For the text-containing cell, return its midpoint in [x, y] coordinate format. 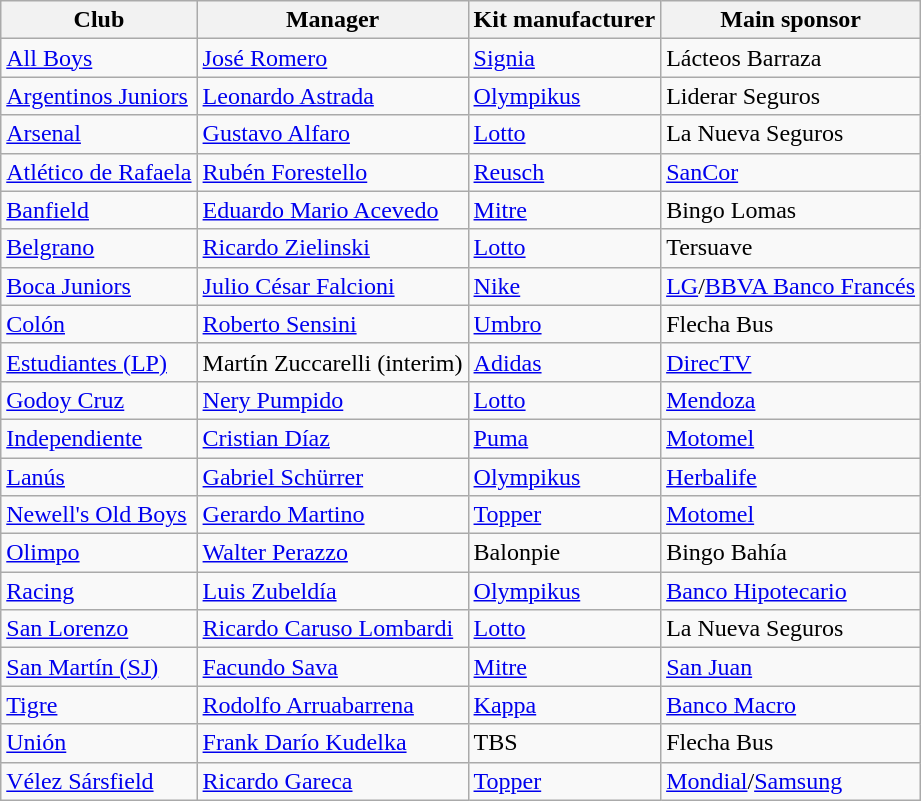
Kappa [564, 705]
Puma [564, 438]
Olimpo [99, 553]
Mondial/Samsung [791, 781]
LG/BBVA Banco Francés [791, 286]
Ricardo Zielinski [332, 248]
José Romero [332, 58]
Manager [332, 20]
Boca Juniors [99, 286]
Adidas [564, 362]
SanCor [791, 172]
Tigre [99, 705]
Martín Zuccarelli (interim) [332, 362]
Leonardo Astrada [332, 96]
Newell's Old Boys [99, 515]
Umbro [564, 324]
Reusch [564, 172]
Colón [99, 324]
Rodolfo Arruabarrena [332, 705]
DirecTV [791, 362]
Estudiantes (LP) [99, 362]
Liderar Seguros [791, 96]
Club [99, 20]
Independiente [99, 438]
Racing [99, 591]
Roberto Sensini [332, 324]
TBS [564, 743]
Herbalife [791, 477]
Nike [564, 286]
Kit manufacturer [564, 20]
Cristian Díaz [332, 438]
Unión [99, 743]
Argentinos Juniors [99, 96]
Frank Darío Kudelka [332, 743]
Vélez Sársfield [99, 781]
Main sponsor [791, 20]
Gerardo Martino [332, 515]
Banco Macro [791, 705]
Belgrano [99, 248]
Gustavo Alfaro [332, 134]
Lanús [99, 477]
Tersuave [791, 248]
Godoy Cruz [99, 400]
San Martín (SJ) [99, 667]
Gabriel Schürrer [332, 477]
Atlético de Rafaela [99, 172]
Ricardo Caruso Lombardi [332, 629]
San Lorenzo [99, 629]
Bingo Lomas [791, 210]
Balonpie [564, 553]
Ricardo Gareca [332, 781]
San Juan [791, 667]
Nery Pumpido [332, 400]
Banco Hipotecario [791, 591]
Arsenal [99, 134]
Eduardo Mario Acevedo [332, 210]
Signia [564, 58]
Banfield [99, 210]
Rubén Forestello [332, 172]
Mendoza [791, 400]
Lácteos Barraza [791, 58]
Bingo Bahía [791, 553]
All Boys [99, 58]
Luis Zubeldía [332, 591]
Walter Perazzo [332, 553]
Julio César Falcioni [332, 286]
Facundo Sava [332, 667]
